Provide the (x, y) coordinate of the cell's center where the given text is located.  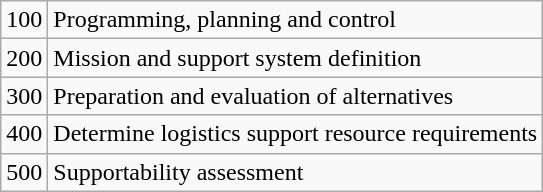
400 (24, 134)
200 (24, 58)
Determine logistics support resource requirements (296, 134)
Supportability assessment (296, 172)
Programming, planning and control (296, 20)
100 (24, 20)
Mission and support system definition (296, 58)
500 (24, 172)
300 (24, 96)
Preparation and evaluation of alternatives (296, 96)
